Extract the (X, Y) coordinate from the center of the cell holding the provided text.  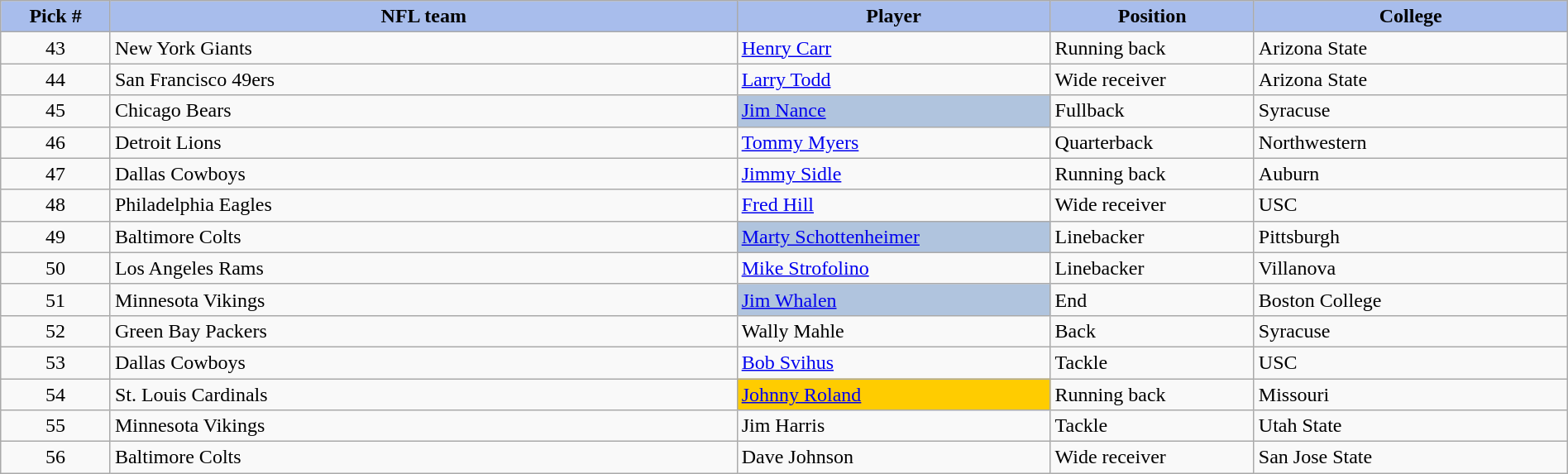
Missouri (1411, 395)
Henry Carr (893, 48)
Jim Nance (893, 111)
San Francisco 49ers (423, 79)
Quarterback (1152, 142)
Green Bay Packers (423, 331)
Jimmy Sidle (893, 174)
Jim Whalen (893, 299)
Fullback (1152, 111)
Detroit Lions (423, 142)
Johnny Roland (893, 395)
50 (56, 268)
Wally Mahle (893, 331)
Villanova (1411, 268)
54 (56, 395)
Northwestern (1411, 142)
Philadelphia Eagles (423, 205)
48 (56, 205)
55 (56, 426)
56 (56, 457)
47 (56, 174)
Pick # (56, 17)
New York Giants (423, 48)
Los Angeles Rams (423, 268)
Dave Johnson (893, 457)
52 (56, 331)
Chicago Bears (423, 111)
St. Louis Cardinals (423, 395)
53 (56, 362)
Mike Strofolino (893, 268)
Pittsburgh (1411, 237)
NFL team (423, 17)
45 (56, 111)
San Jose State (1411, 457)
Auburn (1411, 174)
Boston College (1411, 299)
Position (1152, 17)
Player (893, 17)
End (1152, 299)
44 (56, 79)
Utah State (1411, 426)
Bob Svihus (893, 362)
Larry Todd (893, 79)
Marty Schottenheimer (893, 237)
Fred Hill (893, 205)
Jim Harris (893, 426)
49 (56, 237)
Tommy Myers (893, 142)
46 (56, 142)
Back (1152, 331)
51 (56, 299)
43 (56, 48)
College (1411, 17)
